Capture the cell that displays the provided text and extract its [X, Y] central coordinate. 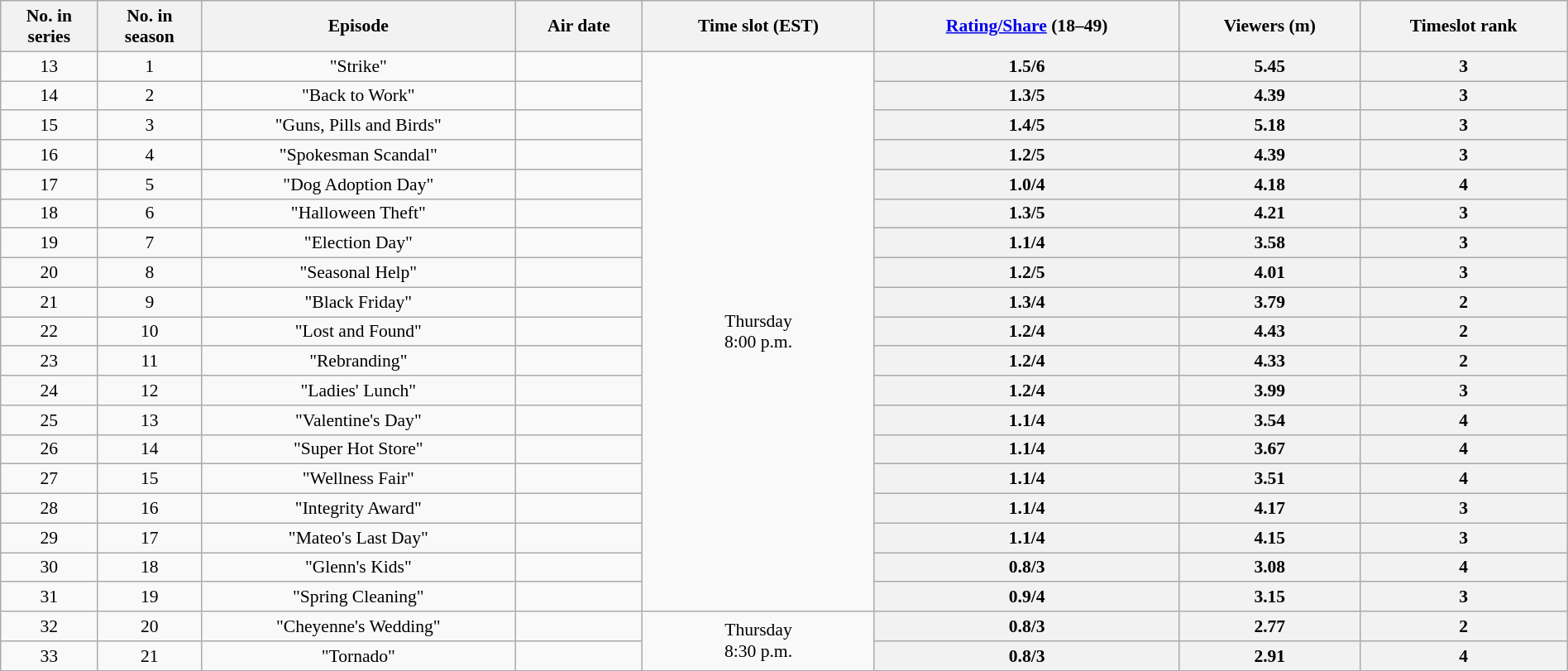
32 [50, 626]
Time slot (EST) [758, 26]
No. inseason [150, 26]
1.4/5 [1027, 126]
"Back to Work" [359, 96]
"Valentine's Day" [359, 420]
2.91 [1269, 656]
Air date [579, 26]
"Ladies' Lunch" [359, 391]
Timeslot rank [1464, 26]
10 [150, 332]
"Mateo's Last Day" [359, 538]
"Super Hot Store" [359, 449]
3.51 [1269, 479]
4.15 [1269, 538]
"Election Day" [359, 243]
3.08 [1269, 568]
"Glenn's Kids" [359, 568]
1.0/4 [1027, 185]
"Strike" [359, 66]
8 [150, 273]
"Lost and Found" [359, 332]
0.9/4 [1027, 597]
"Guns, Pills and Birds" [359, 126]
"Integrity Award" [359, 509]
5.18 [1269, 126]
9 [150, 302]
4.43 [1269, 332]
31 [50, 597]
Episode [359, 26]
3.67 [1269, 449]
1.5/6 [1027, 66]
Thursday8:30 p.m. [758, 640]
30 [50, 568]
"Halloween Theft" [359, 213]
2.77 [1269, 626]
33 [50, 656]
3.58 [1269, 243]
7 [150, 243]
24 [50, 391]
"Tornado" [359, 656]
"Spring Cleaning" [359, 597]
4.18 [1269, 185]
3.54 [1269, 420]
4.17 [1269, 509]
No. inseries [50, 26]
"Rebranding" [359, 362]
1 [150, 66]
11 [150, 362]
3.79 [1269, 302]
12 [150, 391]
"Seasonal Help" [359, 273]
"Black Friday" [359, 302]
1.3/4 [1027, 302]
27 [50, 479]
"Cheyenne's Wedding" [359, 626]
23 [50, 362]
5.45 [1269, 66]
"Wellness Fair" [359, 479]
4.21 [1269, 213]
26 [50, 449]
25 [50, 420]
22 [50, 332]
3.15 [1269, 597]
3.99 [1269, 391]
4.01 [1269, 273]
28 [50, 509]
Thursday8:00 p.m. [758, 331]
29 [50, 538]
Rating/Share (18–49) [1027, 26]
4.33 [1269, 362]
"Dog Adoption Day" [359, 185]
6 [150, 213]
Viewers (m) [1269, 26]
"Spokesman Scandal" [359, 155]
5 [150, 185]
